Identify which cell holds the provided text, then report its (x, y) central coordinate. 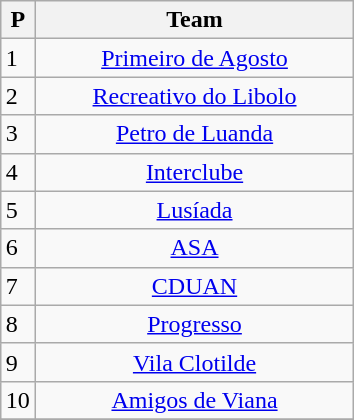
5 (18, 210)
Interclube (194, 172)
2 (18, 96)
7 (18, 286)
Amigos de Viana (194, 400)
Team (194, 20)
Primeiro de Agosto (194, 58)
Vila Clotilde (194, 362)
ASA (194, 248)
CDUAN (194, 286)
Recreativo do Libolo (194, 96)
10 (18, 400)
Lusíada (194, 210)
8 (18, 324)
P (18, 20)
Petro de Luanda (194, 134)
1 (18, 58)
6 (18, 248)
9 (18, 362)
Progresso (194, 324)
3 (18, 134)
4 (18, 172)
